Extract the [X, Y] coordinate from the center of the cell holding the provided text.  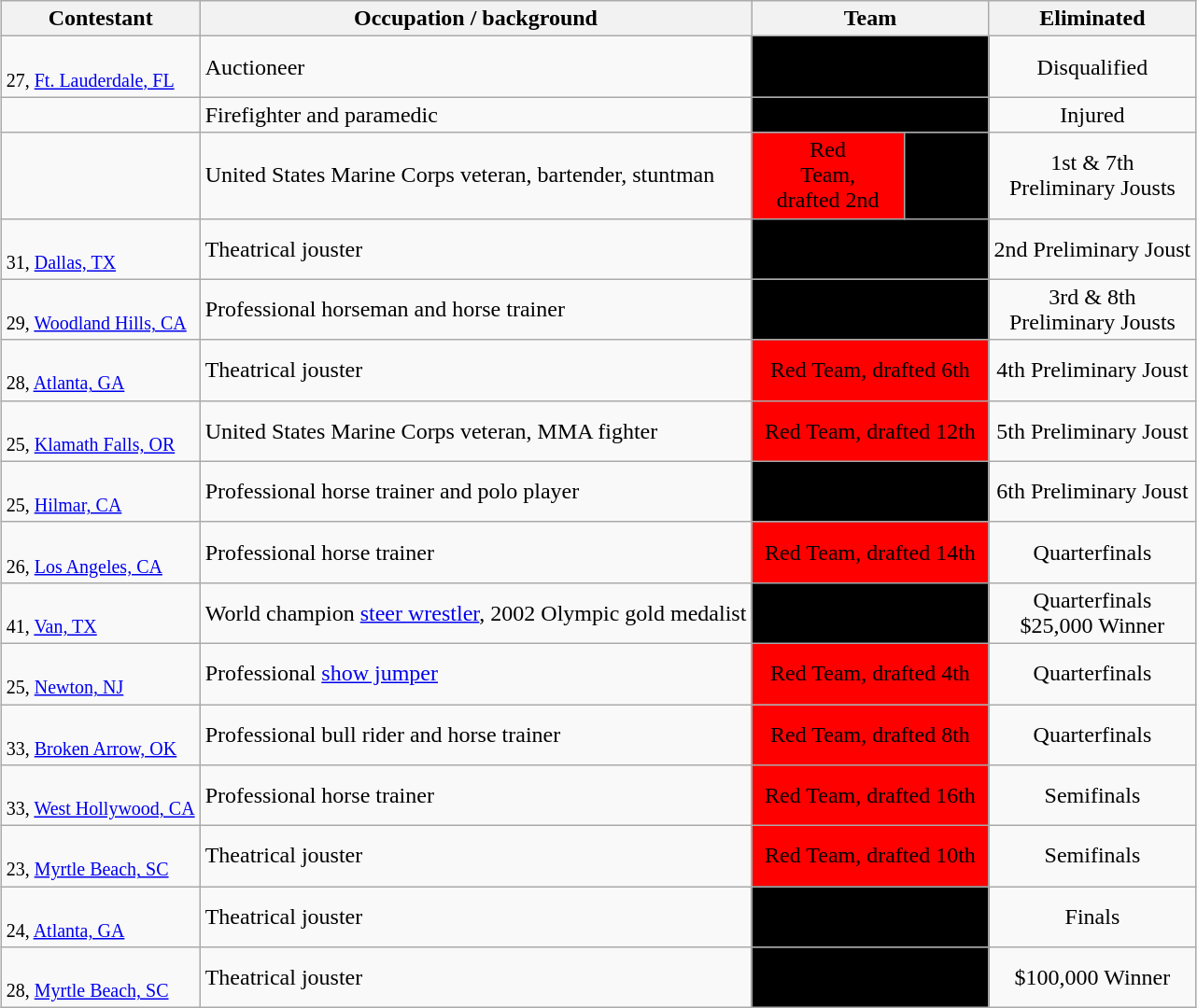
25, Hilmar, CA [101, 491]
Finals [1092, 917]
2nd Preliminary Joust [1092, 248]
28, Myrtle Beach, SC [101, 978]
Eliminated [1092, 19]
33, Broken Arrow, OK [101, 734]
Red Team, drafted 14th [870, 553]
United States Marine Corps veteran, MMA fighter [476, 431]
23, Myrtle Beach, SC [101, 857]
Red Team, drafted 12th [870, 431]
BlackTeam [947, 175]
Professional bull rider and horse trainer [476, 734]
Red Team, drafted 16th [870, 795]
Black Team, drafted 15th [870, 248]
United States Marine Corps veteran, bartender, stuntman [476, 175]
Occupation / background [476, 19]
Injured [1092, 115]
29, Woodland Hills, CA [101, 310]
31, Dallas, TX [101, 248]
$100,000 Winner [1092, 978]
41, Van, TX [101, 612]
26, Los Angeles, CA [101, 553]
6th Preliminary Joust [1092, 491]
Black Team, drafted 1st [870, 612]
Black Team, drafted 11th [870, 310]
24, Atlanta, GA [101, 917]
Disqualified [1092, 67]
Black Team, drafted 7th [870, 978]
28, Atlanta, GA [101, 370]
Quarterfinals$25,000 Winner [1092, 612]
Firefighter and paramedic [476, 115]
Team [870, 19]
1st & 7thPreliminary Jousts [1092, 175]
Auctioneer [476, 67]
Black Team, drafted 9th [870, 67]
Red Team, drafted 4th [870, 674]
Professional horseman and horse trainer [476, 310]
Black Team, drafted 13th [870, 115]
27, Ft. Lauderdale, FL [101, 67]
Red Team, drafted 8th [870, 734]
World champion steer wrestler, 2002 Olympic gold medalist [476, 612]
3rd & 8thPreliminary Jousts [1092, 310]
Black Team, drafted 5th [870, 917]
33, West Hollywood, CA [101, 795]
Professional show jumper [476, 674]
25, Klamath Falls, OR [101, 431]
4th Preliminary Joust [1092, 370]
5th Preliminary Joust [1092, 431]
Red Team, drafted 10th [870, 857]
Contestant [101, 19]
Black Team, drafted 3rd [870, 491]
Red Team, drafted 6th [870, 370]
Professional horse trainer and polo player [476, 491]
25, Newton, NJ [101, 674]
RedTeam,drafted 2nd [828, 175]
